Detect which cell encompasses the target text, then output its [X, Y] center coordinate. 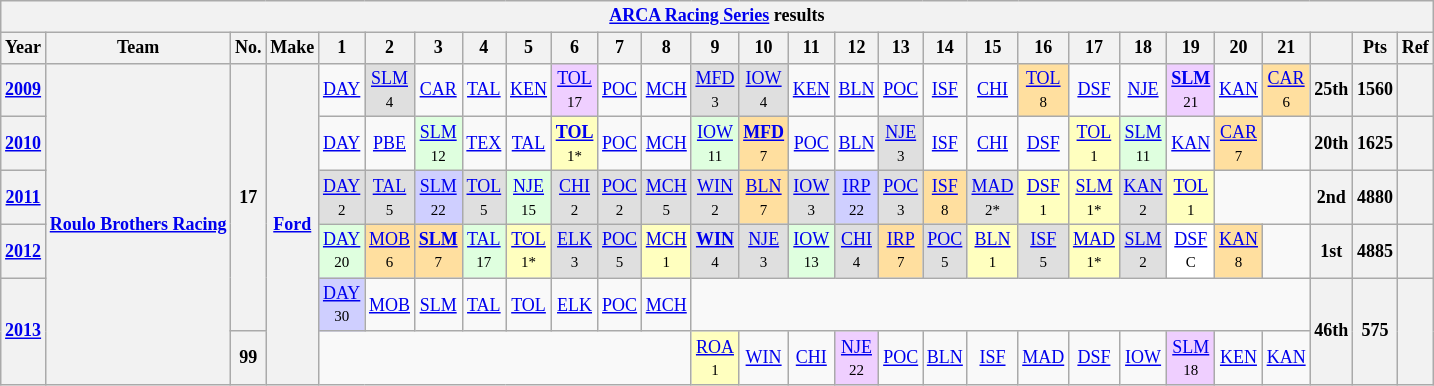
21 [1286, 48]
KAN8 [1239, 251]
9 [715, 48]
ARCA Racing Series results [717, 16]
Year [24, 48]
MAD1* [1094, 251]
TOL5 [484, 197]
Team [138, 48]
IRP7 [901, 251]
8 [666, 48]
SLM22 [438, 197]
2nd [1332, 197]
2 [390, 48]
TAL17 [484, 251]
MFD7 [764, 144]
Make [292, 48]
ELK3 [574, 251]
CHI4 [856, 251]
3 [438, 48]
POC3 [901, 197]
ROA1 [715, 358]
1 [342, 48]
TEX [484, 144]
SLM1* [1094, 197]
1560 [1376, 90]
NJE15 [529, 197]
1625 [1376, 144]
15 [992, 48]
CAR7 [1239, 144]
IOW13 [811, 251]
11 [811, 48]
SLM21 [1191, 90]
TOL8 [1044, 90]
14 [944, 48]
Ref [1415, 48]
MAD2* [992, 197]
MCH5 [666, 197]
Roulo Brothers Racing [138, 224]
2013 [24, 332]
CAR [438, 90]
WIN4 [715, 251]
MAD [1044, 358]
IOW [1143, 358]
IOW3 [811, 197]
4 [484, 48]
PBE [390, 144]
WIN2 [715, 197]
Ford [292, 224]
4885 [1376, 251]
NJE [1143, 90]
NJE22 [856, 358]
DAY20 [342, 251]
18 [1143, 48]
99 [248, 358]
No. [248, 48]
DAY2 [342, 197]
MFD3 [715, 90]
IOW4 [764, 90]
12 [856, 48]
575 [1376, 332]
MOB6 [390, 251]
6 [574, 48]
20 [1239, 48]
ELK [574, 305]
13 [901, 48]
TOL [529, 305]
19 [1191, 48]
SLM18 [1191, 358]
SLM7 [438, 251]
TOL17 [574, 90]
20th [1332, 144]
16 [1044, 48]
2009 [24, 90]
BLN1 [992, 251]
SLM2 [1143, 251]
MCH1 [666, 251]
2010 [24, 144]
Pts [1376, 48]
MOB [390, 305]
DSF1 [1044, 197]
IRP22 [856, 197]
TAL5 [390, 197]
BLN7 [764, 197]
SLM [438, 305]
25th [1332, 90]
SLM12 [438, 144]
WIN [764, 358]
POC2 [620, 197]
CHI2 [574, 197]
46th [1332, 332]
CAR6 [1286, 90]
DAY30 [342, 305]
7 [620, 48]
2011 [24, 197]
2012 [24, 251]
ISF5 [1044, 251]
SLM4 [390, 90]
SLM11 [1143, 144]
4880 [1376, 197]
ISF8 [944, 197]
10 [764, 48]
KAN2 [1143, 197]
1st [1332, 251]
5 [529, 48]
IOW11 [715, 144]
DSFC [1191, 251]
